For the text-containing cell, return its midpoint in [x, y] coordinate format. 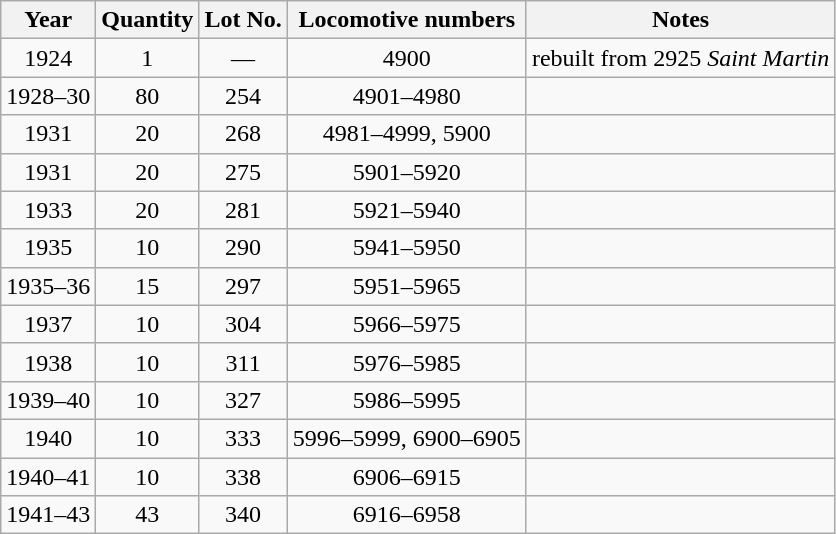
297 [243, 286]
1928–30 [48, 96]
5986–5995 [406, 400]
340 [243, 515]
281 [243, 210]
5901–5920 [406, 172]
Lot No. [243, 20]
43 [148, 515]
6916–6958 [406, 515]
327 [243, 400]
— [243, 58]
268 [243, 134]
Quantity [148, 20]
1937 [48, 324]
333 [243, 438]
Year [48, 20]
5996–5999, 6900–6905 [406, 438]
5976–5985 [406, 362]
1941–43 [48, 515]
304 [243, 324]
15 [148, 286]
1935–36 [48, 286]
4900 [406, 58]
311 [243, 362]
254 [243, 96]
5941–5950 [406, 248]
1 [148, 58]
6906–6915 [406, 477]
1940–41 [48, 477]
rebuilt from 2925 Saint Martin [680, 58]
5921–5940 [406, 210]
1924 [48, 58]
275 [243, 172]
338 [243, 477]
1938 [48, 362]
80 [148, 96]
4901–4980 [406, 96]
Notes [680, 20]
1939–40 [48, 400]
4981–4999, 5900 [406, 134]
1940 [48, 438]
5966–5975 [406, 324]
290 [243, 248]
Locomotive numbers [406, 20]
1935 [48, 248]
1933 [48, 210]
5951–5965 [406, 286]
